Return [X, Y] of the center of cell containing provided text 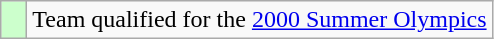
Team qualified for the 2000 Summer Olympics [260, 20]
